Search for the cell housing the specified text and yield its [x, y] center coordinate. 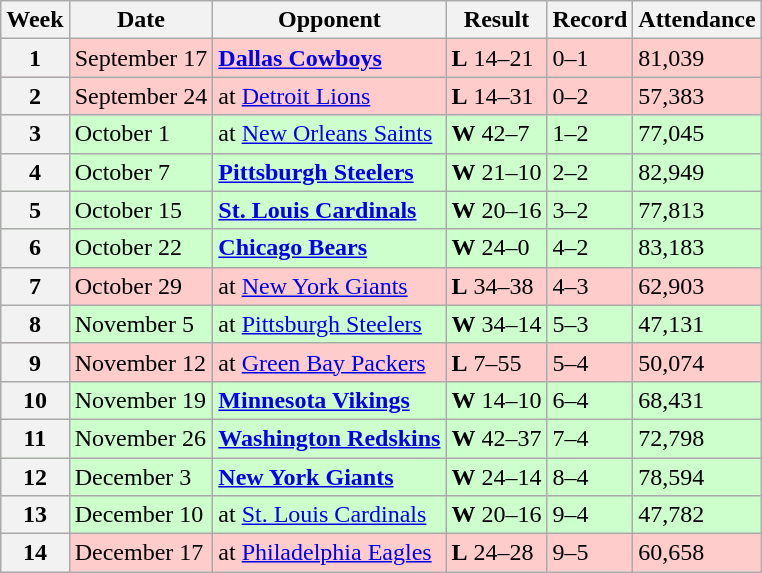
Week [35, 20]
L 34–38 [496, 286]
68,431 [697, 400]
Attendance [697, 20]
W 34–14 [496, 324]
8–4 [590, 477]
at New Orleans Saints [330, 134]
50,074 [697, 362]
L 24–28 [496, 553]
October 15 [141, 210]
October 1 [141, 134]
83,183 [697, 248]
W 42–37 [496, 438]
13 [35, 515]
November 26 [141, 438]
L 7–55 [496, 362]
at Detroit Lions [330, 96]
Pittsburgh Steelers [330, 172]
62,903 [697, 286]
5 [35, 210]
5–4 [590, 362]
0–2 [590, 96]
78,594 [697, 477]
11 [35, 438]
8 [35, 324]
3 [35, 134]
47,131 [697, 324]
at St. Louis Cardinals [330, 515]
Opponent [330, 20]
November 19 [141, 400]
December 3 [141, 477]
Result [496, 20]
57,383 [697, 96]
L 14–21 [496, 58]
October 22 [141, 248]
W 21–10 [496, 172]
1 [35, 58]
0–1 [590, 58]
October 7 [141, 172]
1–2 [590, 134]
at New York Giants [330, 286]
82,949 [697, 172]
St. Louis Cardinals [330, 210]
Dallas Cowboys [330, 58]
9–5 [590, 553]
47,782 [697, 515]
at Green Bay Packers [330, 362]
4–2 [590, 248]
9–4 [590, 515]
4–3 [590, 286]
7 [35, 286]
2–2 [590, 172]
4 [35, 172]
W 24–0 [496, 248]
September 24 [141, 96]
72,798 [697, 438]
9 [35, 362]
November 12 [141, 362]
L 14–31 [496, 96]
60,658 [697, 553]
77,045 [697, 134]
2 [35, 96]
6 [35, 248]
W 24–14 [496, 477]
September 17 [141, 58]
at Philadelphia Eagles [330, 553]
New York Giants [330, 477]
12 [35, 477]
77,813 [697, 210]
Washington Redskins [330, 438]
81,039 [697, 58]
5–3 [590, 324]
at Pittsburgh Steelers [330, 324]
October 29 [141, 286]
November 5 [141, 324]
7–4 [590, 438]
December 10 [141, 515]
Record [590, 20]
December 17 [141, 553]
Date [141, 20]
10 [35, 400]
W 14–10 [496, 400]
3–2 [590, 210]
W 42–7 [496, 134]
14 [35, 553]
Chicago Bears [330, 248]
Minnesota Vikings [330, 400]
6–4 [590, 400]
